Output the (x, y) coordinate of the center of the cell containing the given text.  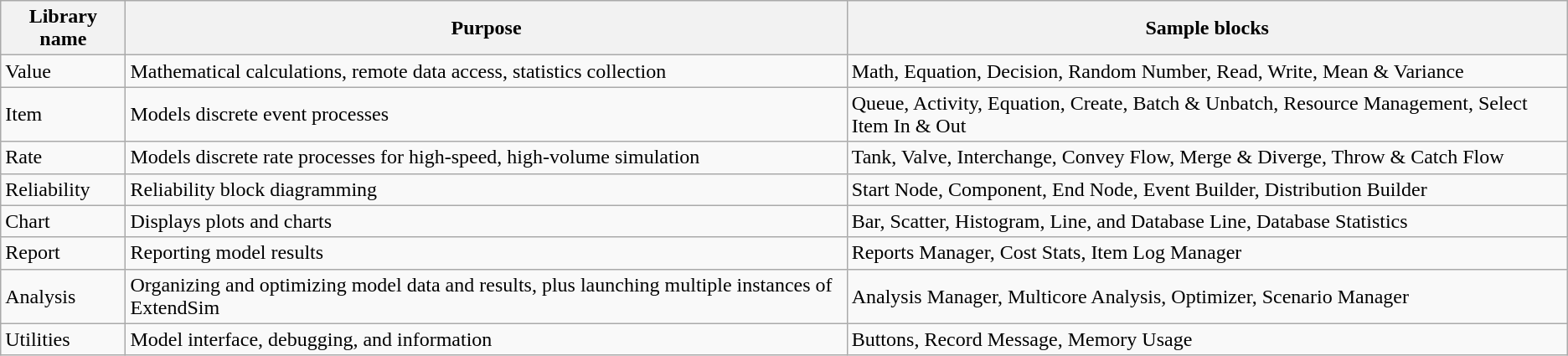
Purpose (486, 28)
Queue, Activity, Equation, Create, Batch & Unbatch, Resource Management, Select Item In & Out (1207, 114)
Report (64, 253)
Models discrete event processes (486, 114)
Reliability (64, 189)
Value (64, 71)
Utilities (64, 339)
Reporting model results (486, 253)
Reports Manager, Cost Stats, Item Log Manager (1207, 253)
Sample blocks (1207, 28)
Model interface, debugging, and information (486, 339)
Models discrete rate processes for high-speed, high-volume simulation (486, 157)
Rate (64, 157)
Analysis Manager, Multicore Analysis, Optimizer, Scenario Manager (1207, 297)
Tank, Valve, Interchange, Convey Flow, Merge & Diverge, Throw & Catch Flow (1207, 157)
Item (64, 114)
Chart (64, 221)
Library name (64, 28)
Bar, Scatter, Histogram, Line, and Database Line, Database Statistics (1207, 221)
Math, Equation, Decision, Random Number, Read, Write, Mean & Variance (1207, 71)
Start Node, Component, End Node, Event Builder, Distribution Builder (1207, 189)
Mathematical calculations, remote data access, statistics collection (486, 71)
Organizing and optimizing model data and results, plus launching multiple instances of ExtendSim (486, 297)
Analysis (64, 297)
Buttons, Record Message, Memory Usage (1207, 339)
Reliability block diagramming (486, 189)
Displays plots and charts (486, 221)
